Provide the (X, Y) coordinate of the cell's center where the given text is located.  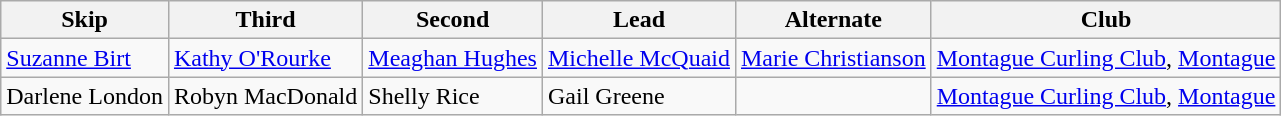
Gail Greene (638, 96)
Skip (85, 20)
Kathy O'Rourke (265, 58)
Lead (638, 20)
Shelly Rice (453, 96)
Marie Christianson (833, 58)
Suzanne Birt (85, 58)
Meaghan Hughes (453, 58)
Darlene London (85, 96)
Michelle McQuaid (638, 58)
Second (453, 20)
Third (265, 20)
Club (1106, 20)
Alternate (833, 20)
Robyn MacDonald (265, 96)
